Locate the cell with the specified text and output its (X, Y) center coordinate. 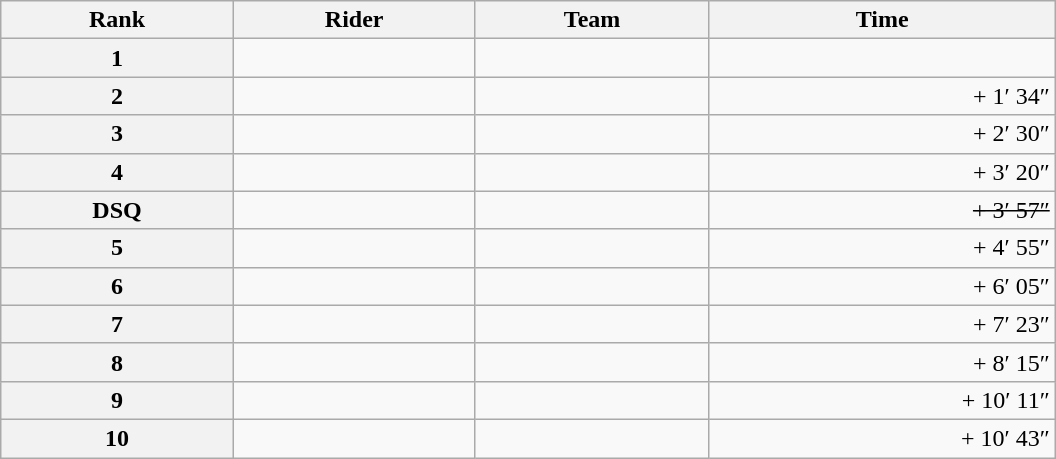
3 (118, 134)
8 (118, 362)
DSQ (118, 210)
Time (882, 20)
2 (118, 96)
1 (118, 58)
7 (118, 324)
+ 3′ 57″ (882, 210)
6 (118, 286)
+ 3′ 20″ (882, 172)
+ 10′ 43″ (882, 438)
+ 8′ 15″ (882, 362)
+ 10′ 11″ (882, 400)
Team (592, 20)
+ 4′ 55″ (882, 248)
5 (118, 248)
+ 7′ 23″ (882, 324)
Rider (354, 20)
+ 2′ 30″ (882, 134)
10 (118, 438)
Rank (118, 20)
9 (118, 400)
+ 1′ 34″ (882, 96)
4 (118, 172)
+ 6′ 05″ (882, 286)
